From the cell containing the given text, extract its center point as (x, y) coordinate. 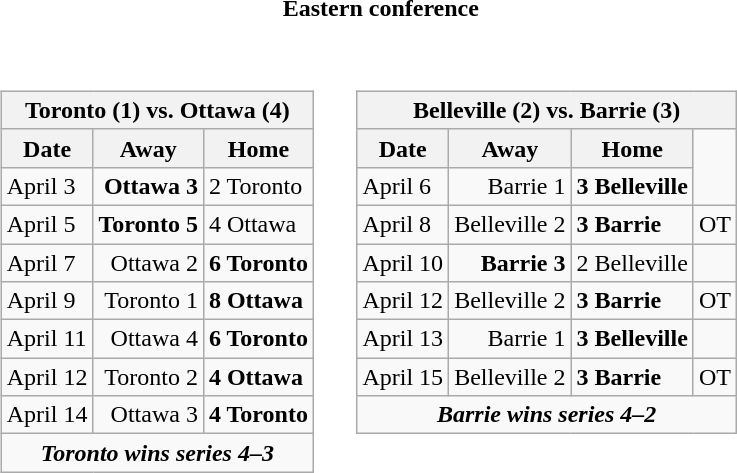
8 Ottawa (258, 301)
April 5 (47, 224)
April 15 (403, 377)
April 8 (403, 224)
Barrie wins series 4–2 (547, 415)
Toronto wins series 4–3 (157, 453)
April 7 (47, 263)
April 10 (403, 263)
Toronto 1 (148, 301)
Ottawa 2 (148, 263)
April 14 (47, 415)
2 Belleville (632, 263)
April 6 (403, 186)
Toronto (1) vs. Ottawa (4) (157, 110)
Toronto 5 (148, 224)
Belleville (2) vs. Barrie (3) (547, 110)
2 Toronto (258, 186)
April 9 (47, 301)
April 13 (403, 339)
April 3 (47, 186)
Barrie 3 (510, 263)
April 11 (47, 339)
4 Toronto (258, 415)
Ottawa 4 (148, 339)
Toronto 2 (148, 377)
